Determine the (X, Y) coordinate at the center of the cell enclosing the given text.  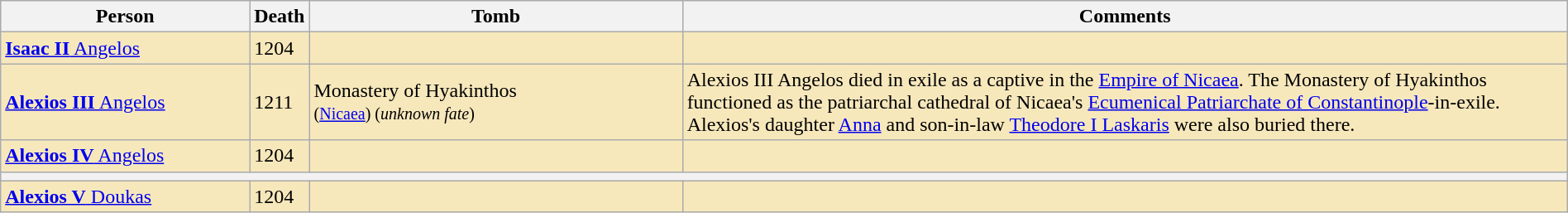
Alexios IV Angelos (126, 156)
Comments (1125, 17)
Alexios V Doukas (126, 196)
Monastery of Hyakinthos(Nicaea) (unknown fate) (496, 102)
1211 (280, 102)
Alexios III Angelos (126, 102)
Person (126, 17)
Tomb (496, 17)
Isaac II Angelos (126, 48)
Death (280, 17)
